Scan for the cell matching the given text and deliver its [x, y] coordinate at center. 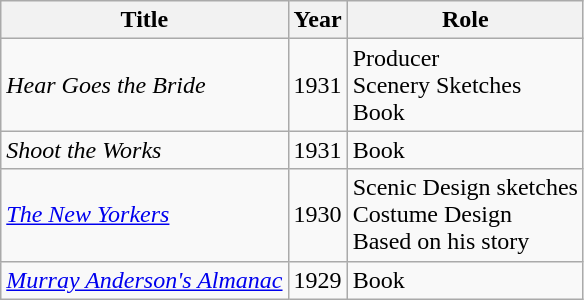
Scenic Design sketchesCostume DesignBased on his story [465, 215]
ProducerScenery SketchesBook [465, 85]
Shoot the Works [144, 150]
Role [465, 20]
The New Yorkers [144, 215]
Year [318, 20]
Hear Goes the Bride [144, 85]
Murray Anderson's Almanac [144, 280]
1930 [318, 215]
Title [144, 20]
1929 [318, 280]
